Locate the cell with the specified text and output its (x, y) center coordinate. 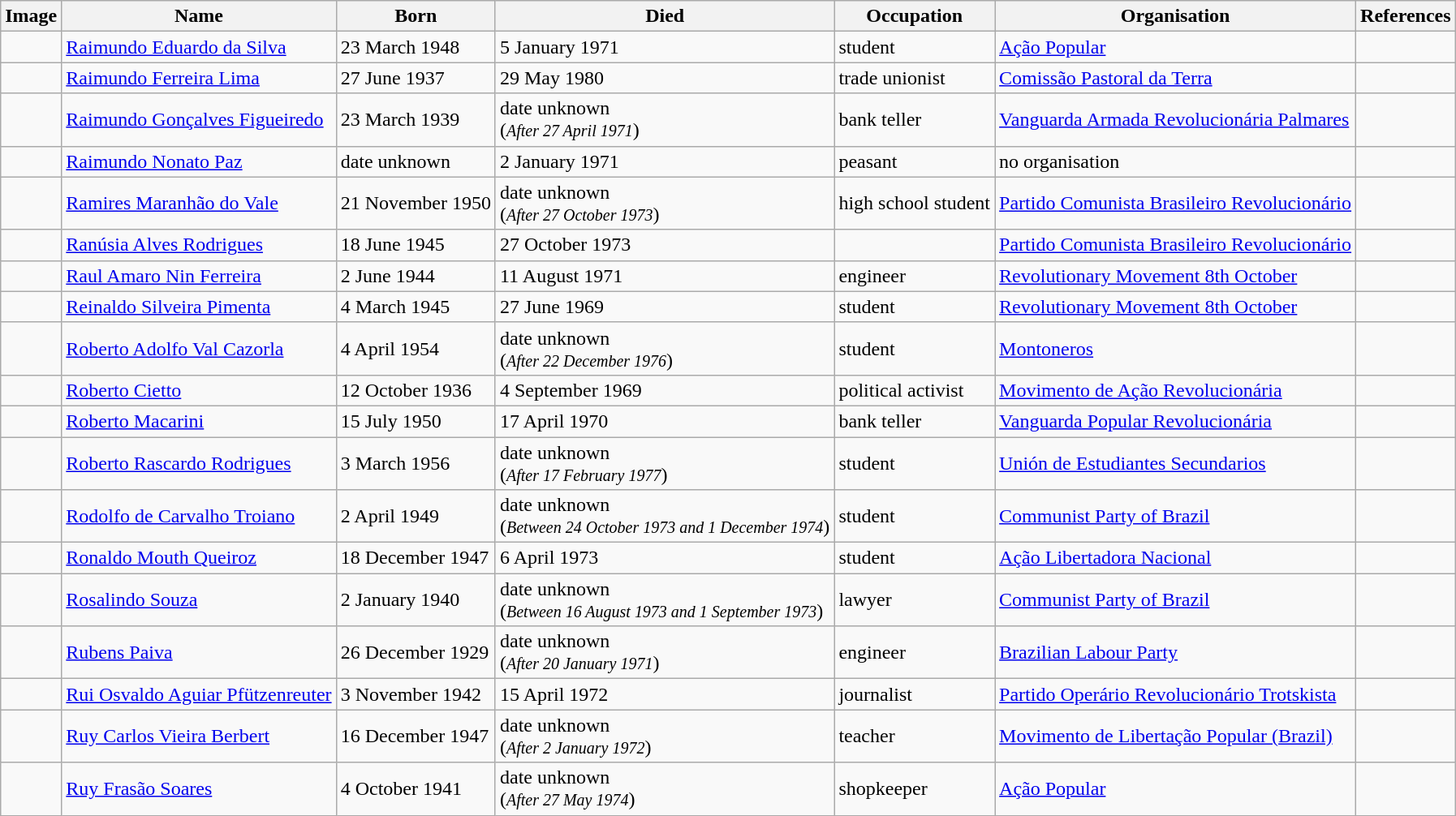
Roberto Rascardo Rodrigues (199, 462)
15 April 1972 (664, 694)
Organisation (1175, 16)
Unión de Estudiantes Secundarios (1175, 462)
3 November 1942 (416, 694)
12 October 1936 (416, 390)
date unknown (416, 161)
Roberto Macarini (199, 421)
political activist (915, 390)
high school student (915, 203)
Died (664, 16)
27 October 1973 (664, 245)
4 September 1969 (664, 390)
27 June 1969 (664, 307)
Vanguarda Popular Revolucionária (1175, 421)
Ruy Frasão Soares (199, 788)
lawyer (915, 600)
Roberto Adolfo Val Cazorla (199, 349)
peasant (915, 161)
26 December 1929 (416, 652)
27 June 1937 (416, 78)
Rubens Paiva (199, 652)
6 April 1973 (664, 558)
3 March 1956 (416, 462)
Reinaldo Silveira Pimenta (199, 307)
Occupation (915, 16)
4 April 1954 (416, 349)
Ruy Carlos Vieira Berbert (199, 737)
Brazilian Labour Party (1175, 652)
date unknown(Between 24 October 1973 and 1 December 1974) (664, 516)
4 October 1941 (416, 788)
Raul Amaro Nin Ferreira (199, 276)
16 December 1947 (416, 737)
Roberto Cietto (199, 390)
journalist (915, 694)
5 January 1971 (664, 47)
Ramires Maranhão do Vale (199, 203)
References (1406, 16)
2 June 1944 (416, 276)
15 July 1950 (416, 421)
date unknown(After 27 October 1973) (664, 203)
Born (416, 16)
Ronaldo Mouth Queiroz (199, 558)
11 August 1971 (664, 276)
Name (199, 16)
date unknown(After 17 February 1977) (664, 462)
teacher (915, 737)
2 January 1940 (416, 600)
21 November 1950 (416, 203)
Comissão Pastoral da Terra (1175, 78)
Raimundo Gonçalves Figueiredo (199, 120)
Partido Operário Revolucionário Trotskista (1175, 694)
2 April 1949 (416, 516)
17 April 1970 (664, 421)
Rosalindo Souza (199, 600)
trade unionist (915, 78)
18 December 1947 (416, 558)
Raimundo Nonato Paz (199, 161)
Movimento de Ação Revolucionária (1175, 390)
Raimundo Ferreira Lima (199, 78)
date unknown(After 27 April 1971) (664, 120)
Ação Libertadora Nacional (1175, 558)
date unknown(Between 16 August 1973 and 1 September 1973) (664, 600)
18 June 1945 (416, 245)
no organisation (1175, 161)
Ranúsia Alves Rodrigues (199, 245)
Movimento de Libertação Popular (Brazil) (1175, 737)
Raimundo Eduardo da Silva (199, 47)
date unknown(After 2 January 1972) (664, 737)
Image (31, 16)
2 January 1971 (664, 161)
Vanguarda Armada Revolucionária Palmares (1175, 120)
23 March 1939 (416, 120)
Rui Osvaldo Aguiar Pfützenreuter (199, 694)
29 May 1980 (664, 78)
shopkeeper (915, 788)
date unknown(After 20 January 1971) (664, 652)
date unknown(After 22 December 1976) (664, 349)
Rodolfo de Carvalho Troiano (199, 516)
4 March 1945 (416, 307)
date unknown(After 27 May 1974) (664, 788)
Montoneros (1175, 349)
23 March 1948 (416, 47)
